Provide the [X, Y] coordinate of the cell's center where the given text is located.  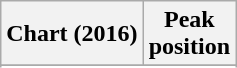
Chart (2016) [72, 34]
Peakposition [189, 34]
